Locate the cell with the specified text and output its [X, Y] center coordinate. 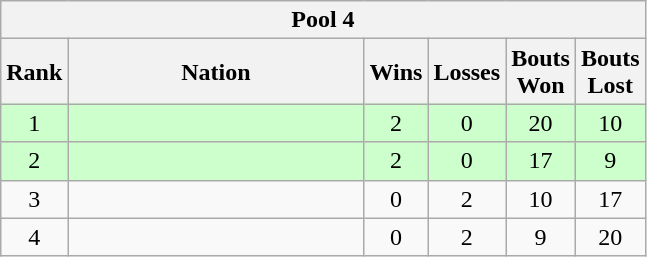
Rank [34, 72]
4 [34, 237]
Bouts Lost [610, 72]
Bouts Won [541, 72]
Wins [396, 72]
Losses [467, 72]
1 [34, 123]
Nation [216, 72]
Pool 4 [323, 20]
3 [34, 199]
